Provide the [X, Y] coordinate of the cell's center where the given text is located.  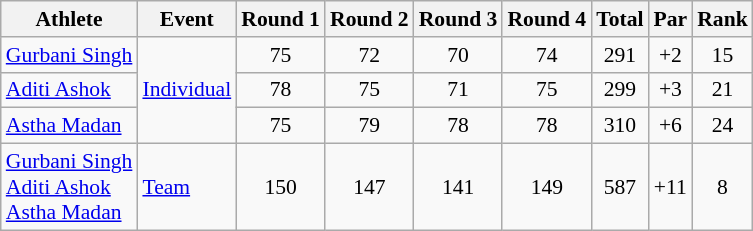
+2 [671, 55]
21 [722, 90]
24 [722, 126]
Gurbani Singh [70, 55]
Rank [722, 19]
72 [370, 55]
+11 [671, 188]
Aditi Ashok [70, 90]
310 [620, 126]
Athlete [70, 19]
150 [280, 188]
71 [458, 90]
+3 [671, 90]
Round 1 [280, 19]
Round 2 [370, 19]
Round 3 [458, 19]
147 [370, 188]
15 [722, 55]
Gurbani SinghAditi AshokAstha Madan [70, 188]
141 [458, 188]
70 [458, 55]
Round 4 [546, 19]
Event [186, 19]
149 [546, 188]
Individual [186, 90]
Par [671, 19]
587 [620, 188]
Total [620, 19]
Astha Madan [70, 126]
79 [370, 126]
+6 [671, 126]
291 [620, 55]
299 [620, 90]
74 [546, 55]
8 [722, 188]
Team [186, 188]
